Return the (X, Y) coordinate for the center point of the cell that contains the specified text.  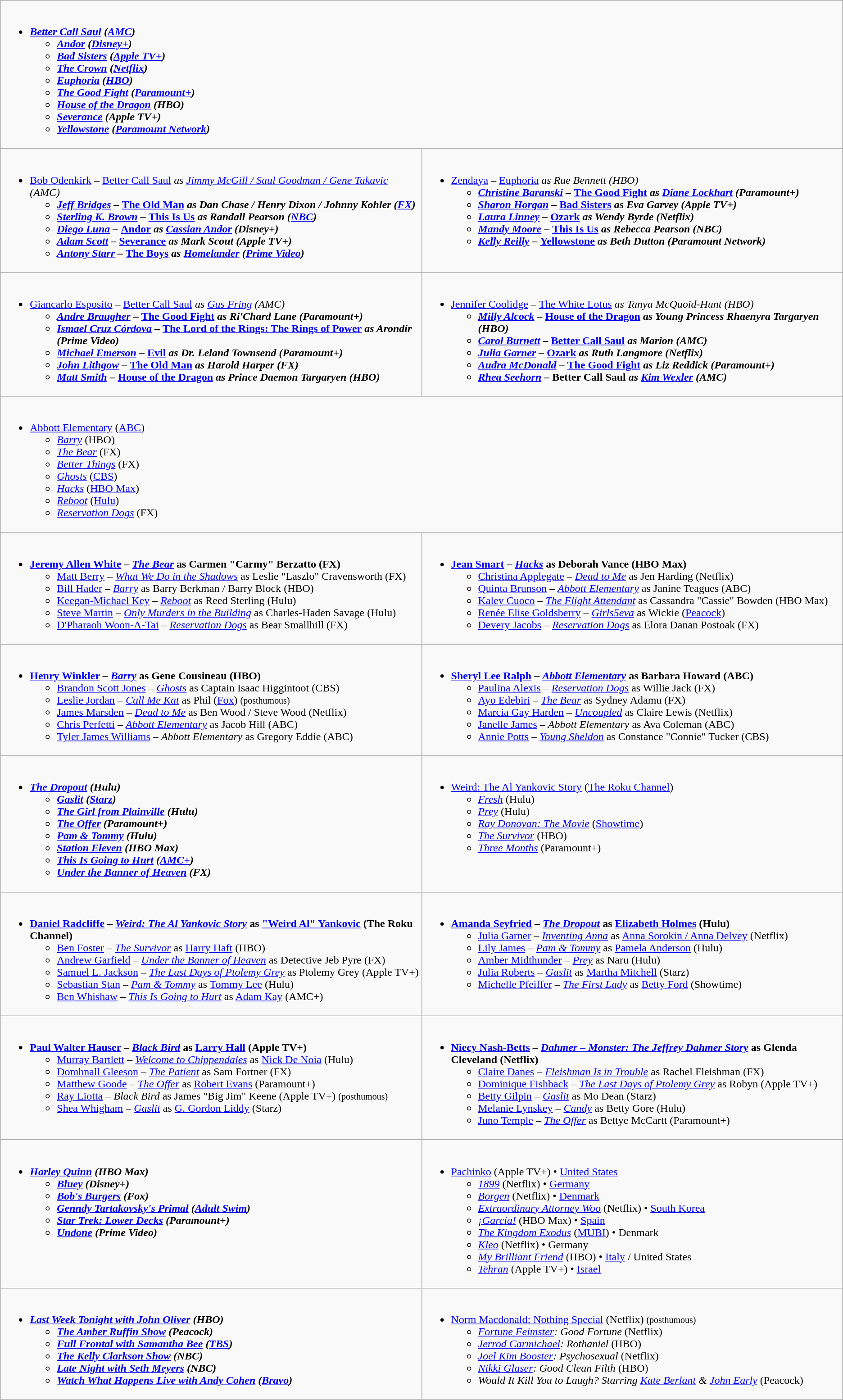
Weird: The Al Yankovic Story (The Roku Channel)Fresh (Hulu)Prey (Hulu)Ray Donovan: The Movie (Showtime)The Survivor (HBO)Three Months (Paramount+) (632, 824)
Abbott Elementary (ABC)Barry (HBO)The Bear (FX)Better Things (FX)Ghosts (CBS)Hacks (HBO Max)Reboot (Hulu)Reservation Dogs (FX) (421, 464)
